Determine the [X, Y] coordinate at the center of the cell enclosing the given text.  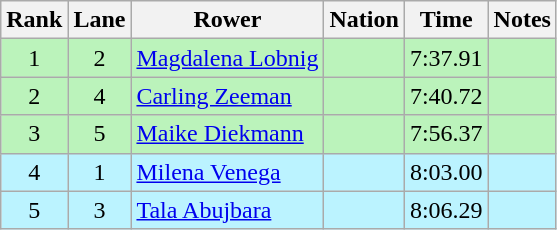
Lane [100, 20]
Maike Diekmann [228, 134]
Carling Zeeman [228, 96]
8:03.00 [446, 172]
7:40.72 [446, 96]
7:37.91 [446, 58]
Milena Venega [228, 172]
8:06.29 [446, 210]
Magdalena Lobnig [228, 58]
Tala Abujbara [228, 210]
Rank [34, 20]
Rower [228, 20]
Time [446, 20]
Nation [364, 20]
Notes [522, 20]
7:56.37 [446, 134]
